Provide the (X, Y) coordinate of the cell's center where the given text is located.  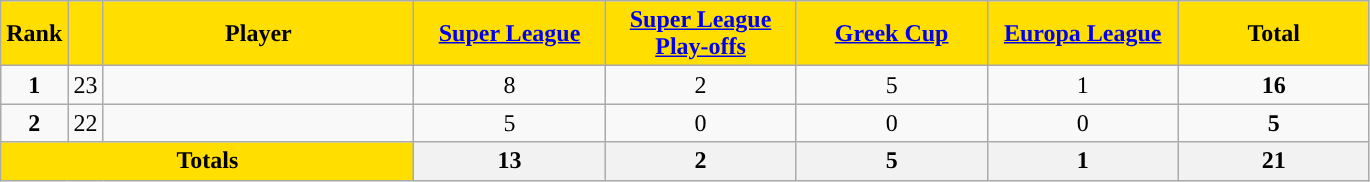
8 (510, 85)
13 (510, 161)
22 (86, 123)
Super League (510, 34)
Super League Play-offs (700, 34)
21 (1274, 161)
Totals (208, 161)
Europa League (1082, 34)
Greek Cup (892, 34)
23 (86, 85)
Total (1274, 34)
Player (258, 34)
Rank (34, 34)
16 (1274, 85)
